Extract the [x, y] coordinate from the center of the cell holding the provided text.  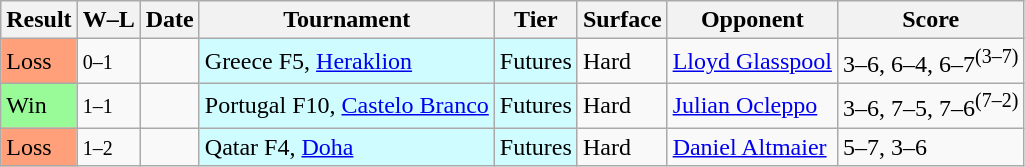
0–1 [108, 62]
Julian Ocleppo [752, 106]
Greece F5, Heraklion [346, 62]
Tournament [346, 20]
Date [170, 20]
Tier [536, 20]
5–7, 3–6 [930, 147]
Qatar F4, Doha [346, 147]
1–2 [108, 147]
Opponent [752, 20]
Result [39, 20]
1–1 [108, 106]
Win [39, 106]
Portugal F10, Castelo Branco [346, 106]
Lloyd Glasspool [752, 62]
Daniel Altmaier [752, 147]
Score [930, 20]
3–6, 7–5, 7–6(7–2) [930, 106]
3–6, 6–4, 6–7(3–7) [930, 62]
Surface [622, 20]
W–L [108, 20]
